From the cell containing the given text, extract its center point as (X, Y) coordinate. 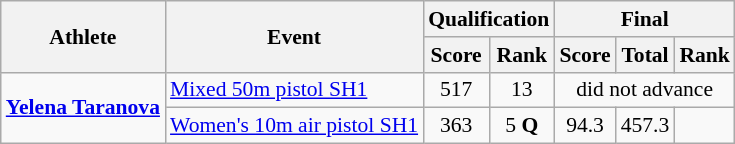
Qualification (488, 19)
5 Q (522, 126)
363 (456, 126)
457.3 (646, 126)
Event (294, 36)
517 (456, 90)
Athlete (83, 36)
Final (644, 19)
13 (522, 90)
Women's 10m air pistol SH1 (294, 126)
Total (646, 55)
did not advance (644, 90)
Yelena Taranova (83, 108)
Mixed 50m pistol SH1 (294, 90)
94.3 (584, 126)
